Find where the given text appears and provide that cell's center as [X, Y] coordinate. 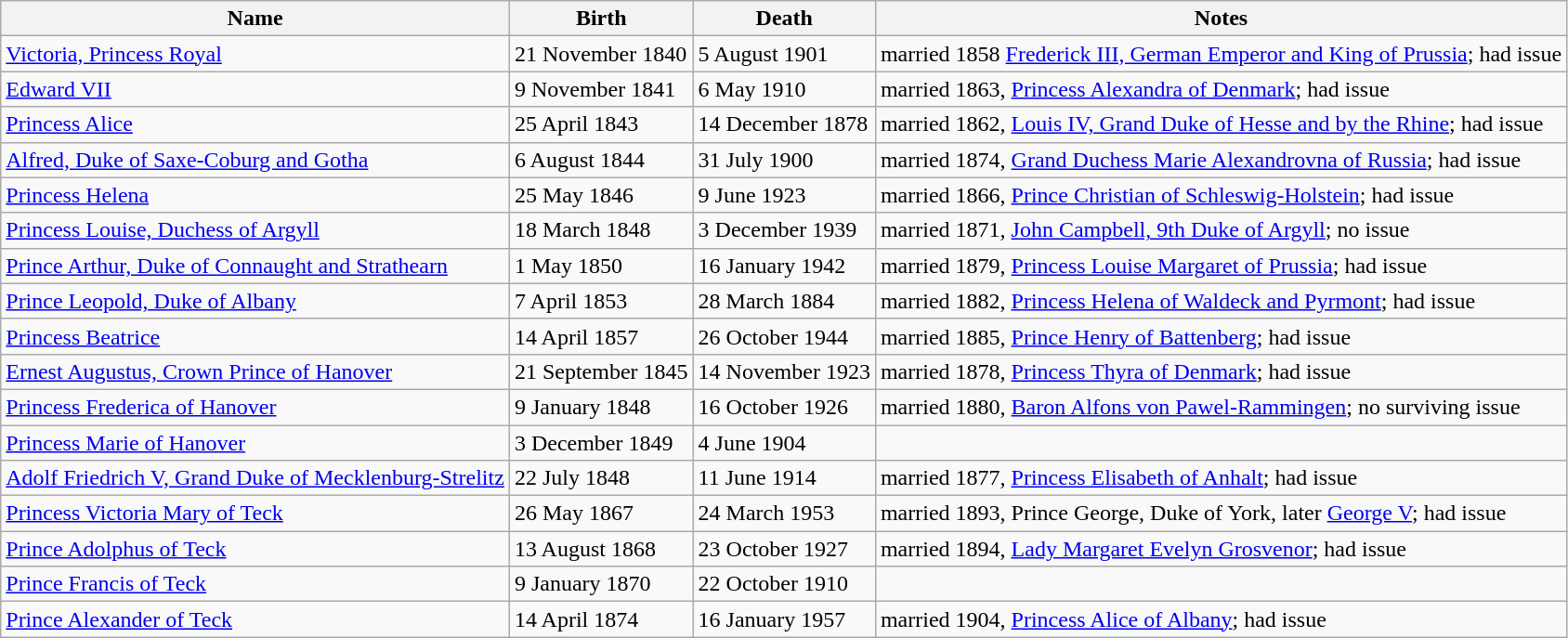
16 January 1942 [784, 266]
Birth [601, 19]
3 December 1939 [784, 230]
Victoria, Princess Royal [255, 54]
16 October 1926 [784, 407]
Princess Marie of Hanover [255, 443]
Prince Alexander of Teck [255, 619]
1 May 1850 [601, 266]
Prince Francis of Teck [255, 584]
Princess Helena [255, 195]
25 May 1846 [601, 195]
married 1863, Princess Alexandra of Denmark; had issue [1221, 89]
Notes [1221, 19]
Princess Alice [255, 124]
11 June 1914 [784, 478]
married 1878, Princess Thyra of Denmark; had issue [1221, 371]
28 March 1884 [784, 301]
9 January 1848 [601, 407]
married 1871, John Campbell, 9th Duke of Argyll; no issue [1221, 230]
9 November 1841 [601, 89]
married 1885, Prince Henry of Battenberg; had issue [1221, 336]
Death [784, 19]
6 August 1844 [601, 160]
24 March 1953 [784, 514]
married 1866, Prince Christian of Schleswig-Holstein; had issue [1221, 195]
married 1880, Baron Alfons von Pawel-Rammingen; no surviving issue [1221, 407]
25 April 1843 [601, 124]
4 June 1904 [784, 443]
14 April 1874 [601, 619]
9 January 1870 [601, 584]
26 October 1944 [784, 336]
14 November 1923 [784, 371]
Name [255, 19]
7 April 1853 [601, 301]
Prince Leopold, Duke of Albany [255, 301]
Adolf Friedrich V, Grand Duke of Mecklenburg-Strelitz [255, 478]
26 May 1867 [601, 514]
married 1893, Prince George, Duke of York, later George V; had issue [1221, 514]
Princess Victoria Mary of Teck [255, 514]
16 January 1957 [784, 619]
18 March 1848 [601, 230]
6 May 1910 [784, 89]
21 September 1845 [601, 371]
married 1894, Lady Margaret Evelyn Grosvenor; had issue [1221, 549]
22 July 1848 [601, 478]
21 November 1840 [601, 54]
Princess Frederica of Hanover [255, 407]
married 1904, Princess Alice of Albany; had issue [1221, 619]
Prince Adolphus of Teck [255, 549]
Edward VII [255, 89]
9 June 1923 [784, 195]
married 1862, Louis IV, Grand Duke of Hesse and by the Rhine; had issue [1221, 124]
married 1858 Frederick III, German Emperor and King of Prussia; had issue [1221, 54]
31 July 1900 [784, 160]
Prince Arthur, Duke of Connaught and Strathearn [255, 266]
married 1879, Princess Louise Margaret of Prussia; had issue [1221, 266]
Alfred, Duke of Saxe-Coburg and Gotha [255, 160]
Princess Beatrice [255, 336]
married 1877, Princess Elisabeth of Anhalt; had issue [1221, 478]
22 October 1910 [784, 584]
13 August 1868 [601, 549]
14 December 1878 [784, 124]
married 1874, Grand Duchess Marie Alexandrovna of Russia; had issue [1221, 160]
married 1882, Princess Helena of Waldeck and Pyrmont; had issue [1221, 301]
23 October 1927 [784, 549]
Ernest Augustus, Crown Prince of Hanover [255, 371]
Princess Louise, Duchess of Argyll [255, 230]
5 August 1901 [784, 54]
14 April 1857 [601, 336]
3 December 1849 [601, 443]
